Detect which cell encompasses the target text, then output its [X, Y] center coordinate. 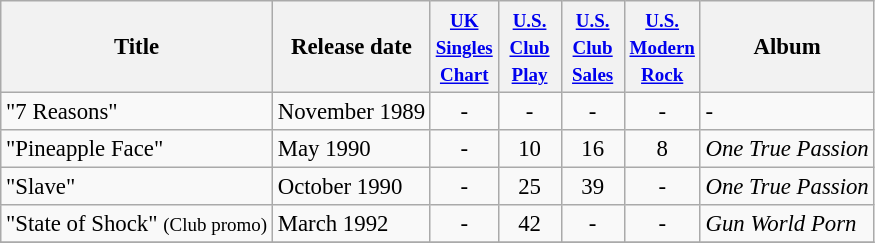
U.S. Modern Rock [662, 47]
"7 Reasons" [137, 112]
March 1992 [351, 224]
"Pineapple Face" [137, 149]
Release date [351, 47]
10 [530, 149]
UK Singles Chart [464, 47]
May 1990 [351, 149]
42 [530, 224]
October 1990 [351, 187]
8 [662, 149]
November 1989 [351, 112]
"Slave" [137, 187]
U.S. Club Play [530, 47]
Gun World Porn [787, 224]
Title [137, 47]
U.S. Club Sales [592, 47]
"State of Shock" (Club promo) [137, 224]
39 [592, 187]
16 [592, 149]
25 [530, 187]
Album [787, 47]
